Return the [X, Y] coordinate for the center point of the cell that contains the specified text.  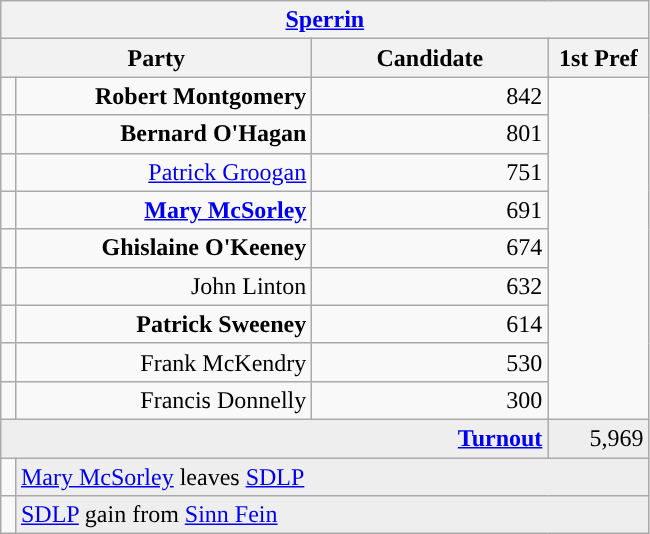
John Linton [163, 286]
Sperrin [325, 20]
632 [430, 286]
Ghislaine O'Keeney [163, 248]
Patrick Sweeney [163, 324]
614 [430, 324]
1st Pref [598, 58]
674 [430, 248]
530 [430, 362]
Francis Donnelly [163, 400]
Bernard O'Hagan [163, 134]
Robert Montgomery [163, 96]
Party [156, 58]
5,969 [598, 438]
Candidate [430, 58]
Patrick Groogan [163, 172]
Mary McSorley leaves SDLP [332, 477]
691 [430, 210]
Frank McKendry [163, 362]
Turnout [274, 438]
751 [430, 172]
SDLP gain from Sinn Fein [332, 515]
300 [430, 400]
842 [430, 96]
801 [430, 134]
Mary McSorley [163, 210]
